Output the [x, y] coordinate of the center of the cell containing the given text.  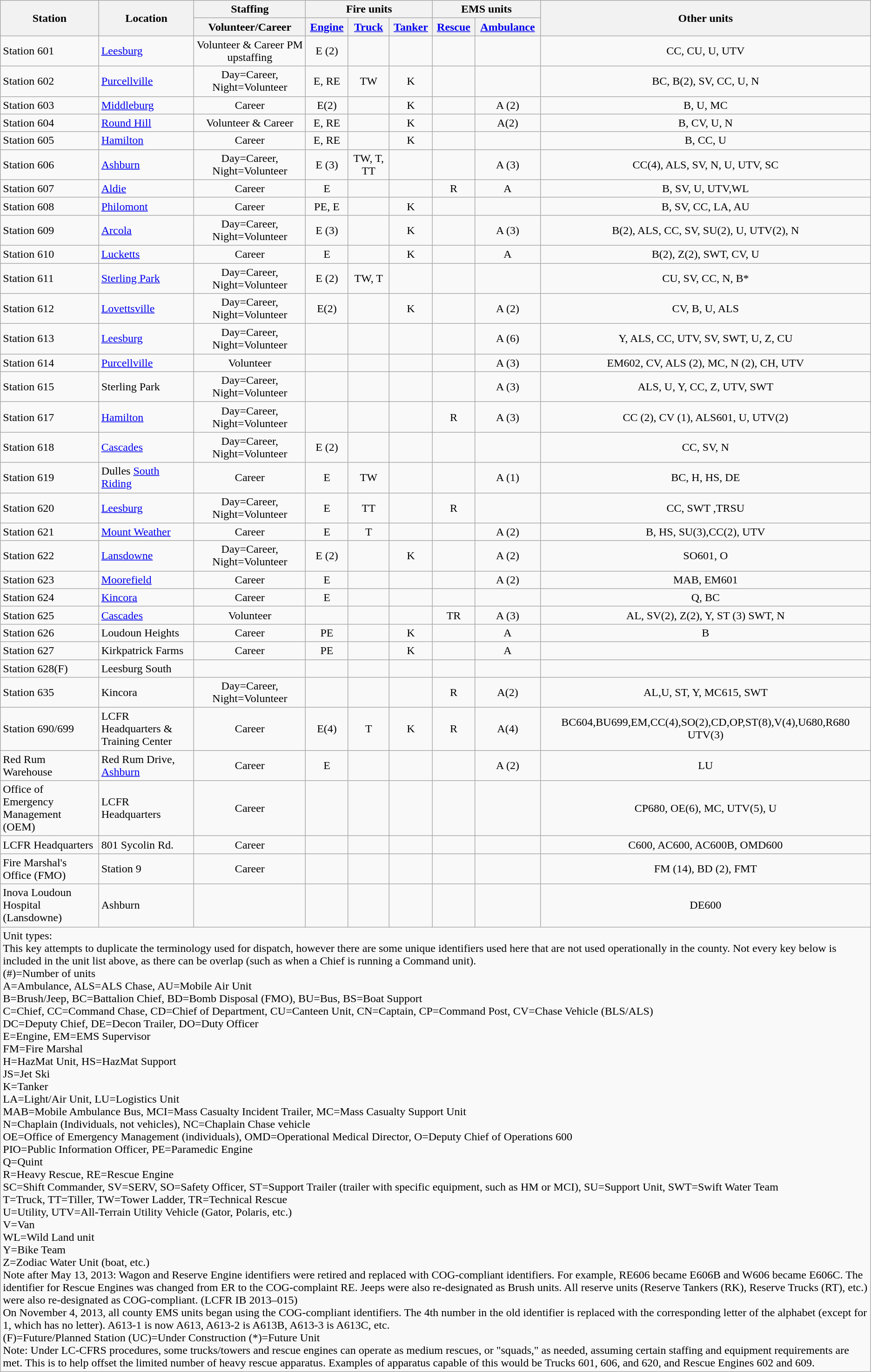
Volunteer/Career [250, 27]
CC, SWT ,TRSU [705, 508]
TR [454, 615]
Rescue [454, 27]
Volunteer & Career [250, 123]
EMS units [487, 9]
Aldie [146, 188]
Philomont [146, 206]
Station 612 [49, 309]
ALS, U, Y, CC, Z, UTV, SWT [705, 387]
CV, B, U, ALS [705, 309]
B(2), ALS, CC, SV, SU(2), U, UTV(2), N [705, 230]
Station 622 [49, 555]
B, U, MC [705, 105]
CC, SV, N [705, 448]
Lansdowne [146, 555]
A (1) [508, 477]
Ambulance [508, 27]
BC, B(2), SV, CC, U, N [705, 81]
Staffing [250, 9]
Location [146, 18]
Office of Emergency Management (OEM) [49, 809]
FM (14), BD (2), FMT [705, 869]
Station 606 [49, 165]
Station 690/699 [49, 729]
Station 615 [49, 387]
Mount Weather [146, 532]
LU [705, 766]
B, CC, U [705, 141]
Engine [327, 27]
C600, AC600, AC600B, OMD600 [705, 845]
PE, E [327, 206]
BC, H, HS, DE [705, 477]
Lucketts [146, 254]
CU, SV, CC, N, B* [705, 278]
Station 635 [49, 692]
Station 620 [49, 508]
Station 611 [49, 278]
SO601, O [705, 555]
Loudoun Heights [146, 633]
Truck [368, 27]
Dulles South Riding [146, 477]
CC(4), ALS, SV, N, U, UTV, SC [705, 165]
Station 607 [49, 188]
Station 628(F) [49, 669]
MAB, EM601 [705, 580]
Station 624 [49, 597]
Station [49, 18]
Volunteer & Career PM upstaffing [250, 51]
AL, SV(2), Z(2), Y, ST (3) SWT, N [705, 615]
Station 608 [49, 206]
Station 614 [49, 363]
801 Sycolin Rd. [146, 845]
Fire units [369, 9]
Red Rum Drive, Ashburn [146, 766]
Y, ALS, CC, UTV, SV, SWT, U, Z, CU [705, 339]
E(4) [327, 729]
Station 627 [49, 650]
B, CV, U, N [705, 123]
CC, CU, U, UTV [705, 51]
Station 617 [49, 417]
Middleburg [146, 105]
Fire Marshal's Office (FMO) [49, 869]
Station 619 [49, 477]
EM602, CV, ALS (2), MC, N (2), CH, UTV [705, 363]
BC604,BU699,EM,CC(4),SO(2),CD,OP,ST(8),V(4),U680,R680 UTV(3) [705, 729]
Station 618 [49, 448]
CP680, OE(6), MC, UTV(5), U [705, 809]
CC (2), CV (1), ALS601, U, UTV(2) [705, 417]
B(2), Z(2), SWT, CV, U [705, 254]
Moorefield [146, 580]
Station 625 [49, 615]
Inova Loudoun Hospital (Lansdowne) [49, 905]
Arcola [146, 230]
Station 604 [49, 123]
TW, T, TT [368, 165]
Red Rum Warehouse [49, 766]
AL,U, ST, Y, MC615, SWT [705, 692]
TT [368, 508]
LCFR Headquarters & Training Center [146, 729]
Station 601 [49, 51]
Station 9 [146, 869]
Kirkpatrick Farms [146, 650]
B [705, 633]
Lovettsville [146, 309]
B, SV, U, UTV,WL [705, 188]
Station 613 [49, 339]
Station 621 [49, 532]
DE600 [705, 905]
Other units [705, 18]
A (6) [508, 339]
B, HS, SU(3),CC(2), UTV [705, 532]
TW, T [368, 278]
Station 602 [49, 81]
B, SV, CC, LA, AU [705, 206]
Round Hill [146, 123]
Q, BC [705, 597]
Station 603 [49, 105]
Tanker [410, 27]
Station 626 [49, 633]
Station 605 [49, 141]
Leesburg South [146, 669]
A(4) [508, 729]
Station 609 [49, 230]
Station 610 [49, 254]
Station 623 [49, 580]
